Provide the (x, y) coordinate of the cell's center where the given text is located.  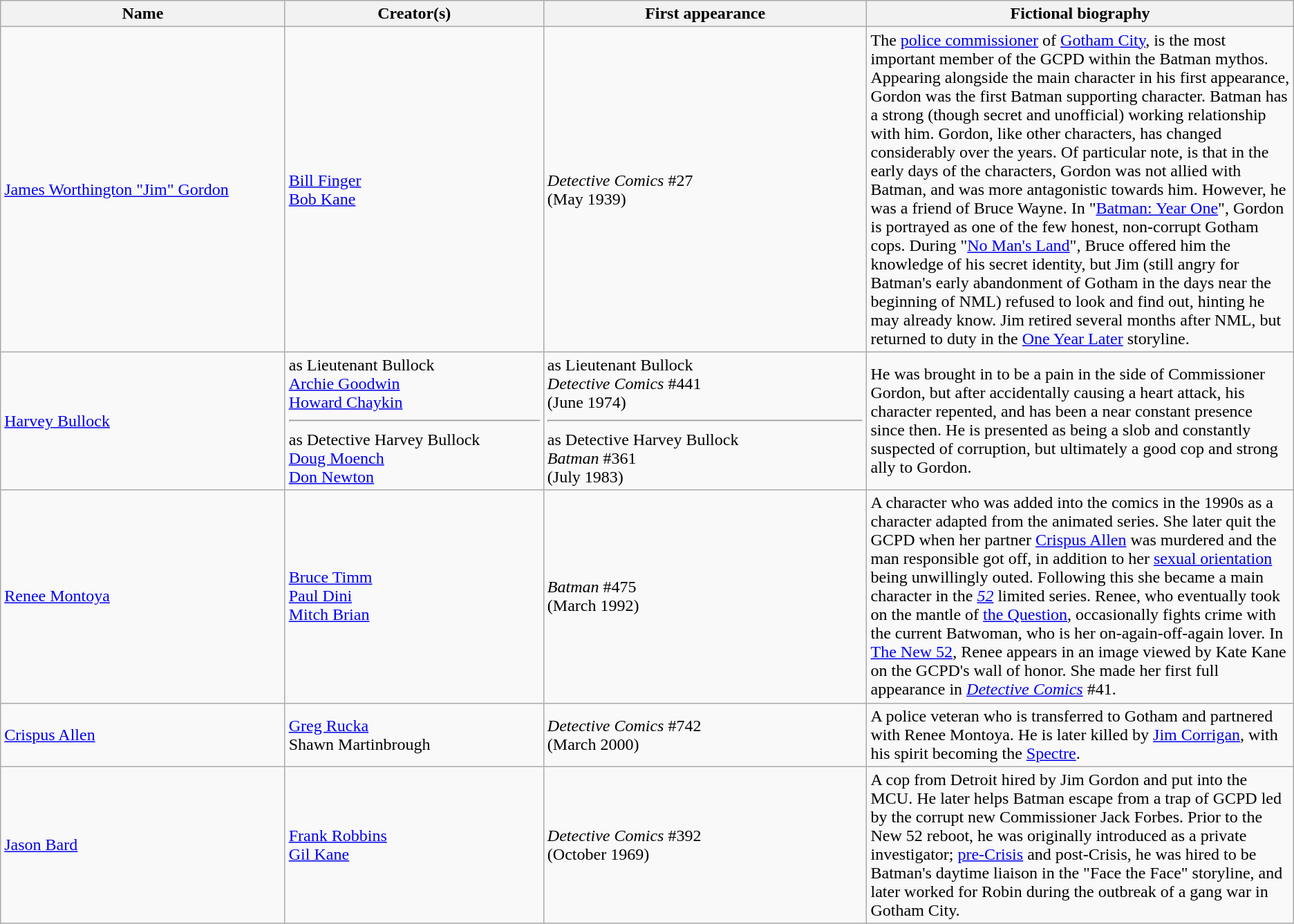
Renee Montoya (142, 596)
Greg RuckaShawn Martinbrough (414, 735)
Name (142, 14)
as Lieutenant BullockDetective Comics #441(June 1974)as Detective Harvey BullockBatman #361(July 1983) (705, 421)
Detective Comics #742(March 2000) (705, 735)
Bruce TimmPaul DiniMitch Brian (414, 596)
Frank RobbinsGil Kane (414, 845)
as Lieutenant BullockArchie GoodwinHoward Chaykinas Detective Harvey BullockDoug MoenchDon Newton (414, 421)
First appearance (705, 14)
Crispus Allen (142, 735)
Jason Bard (142, 845)
Creator(s) (414, 14)
Fictional biography (1080, 14)
Detective Comics #27(May 1939) (705, 189)
Harvey Bullock (142, 421)
James Worthington "Jim" Gordon (142, 189)
Bill FingerBob Kane (414, 189)
Detective Comics #392(October 1969) (705, 845)
Batman #475(March 1992) (705, 596)
